Output the (X, Y) coordinate of the center of the cell containing the given text.  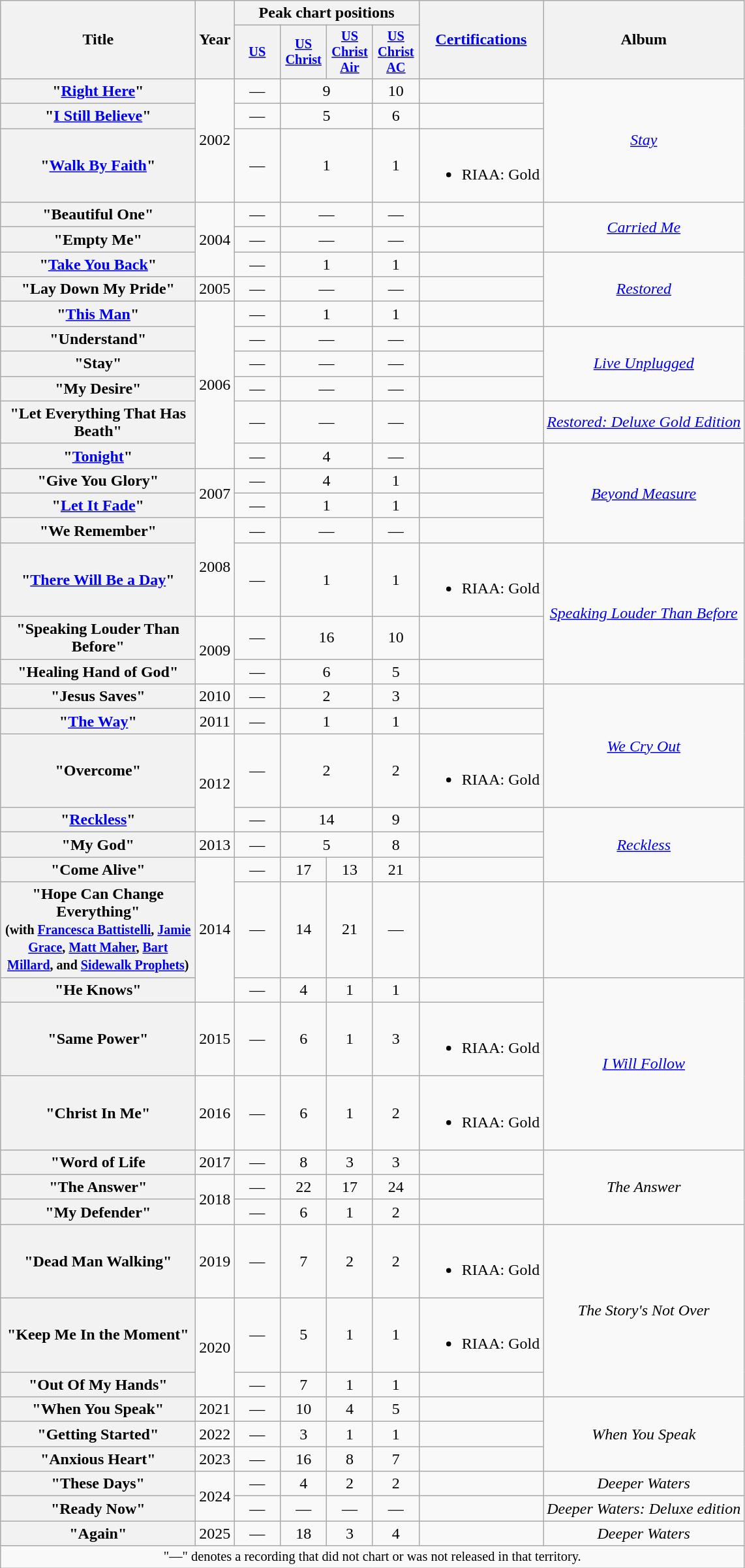
2023 (215, 1459)
18 (304, 1533)
"I Still Believe" (98, 116)
"Jesus Saves" (98, 697)
"There Will Be a Day" (98, 580)
2020 (215, 1347)
Title (98, 40)
Speaking Louder Than Before (644, 613)
Restored (644, 289)
"Understand" (98, 339)
"Keep Me In the Moment" (98, 1336)
Stay (644, 140)
2010 (215, 697)
2024 (215, 1496)
Peak chart positions (326, 13)
"Reckless" (98, 820)
Year (215, 40)
"He Knows" (98, 990)
Live Unplugged (644, 364)
Deeper Waters: Deluxe edition (644, 1509)
13 (350, 870)
2022 (215, 1434)
2025 (215, 1533)
When You Speak (644, 1434)
24 (395, 1187)
2017 (215, 1162)
2018 (215, 1199)
"We Remember" (98, 530)
"Speaking Louder Than Before" (98, 638)
"Out Of My Hands" (98, 1385)
The Story's Not Over (644, 1310)
Carried Me (644, 227)
We Cry Out (644, 745)
"Christ In Me" (98, 1112)
Certifications (481, 40)
Beyond Measure (644, 493)
"Word of Life (98, 1162)
"Again" (98, 1533)
"Let It Fade" (98, 505)
2011 (215, 721)
"Getting Started" (98, 1434)
"Beautiful One" (98, 215)
2016 (215, 1112)
USChristAC (395, 52)
"Right Here" (98, 91)
"Same Power" (98, 1039)
"Healing Hand of God" (98, 672)
"Overcome" (98, 770)
"My Desire" (98, 388)
US (257, 52)
22 (304, 1187)
"The Way" (98, 721)
The Answer (644, 1187)
"Stay" (98, 364)
2004 (215, 240)
"Hope Can Change Everything"(with Francesca Battistelli, Jamie Grace, Matt Maher, Bart Millard, and Sidewalk Prophets) (98, 930)
"Let Everything That Has Beath" (98, 422)
2021 (215, 1409)
"Take You Back" (98, 264)
"—" denotes a recording that did not chart or was not released in that territory. (372, 1557)
2012 (215, 783)
"Anxious Heart" (98, 1459)
"Ready Now" (98, 1509)
"This Man" (98, 314)
2007 (215, 493)
"The Answer" (98, 1187)
"My Defender" (98, 1212)
"Lay Down My Pride" (98, 289)
"Come Alive" (98, 870)
Restored: Deluxe Gold Edition (644, 422)
2006 (215, 385)
"Tonight" (98, 456)
"When You Speak" (98, 1409)
2005 (215, 289)
2009 (215, 650)
Album (644, 40)
USChrist (304, 52)
USChristAir (350, 52)
2008 (215, 567)
I Will Follow (644, 1063)
"Dead Man Walking" (98, 1261)
2015 (215, 1039)
2014 (215, 930)
2002 (215, 140)
"Give You Glory" (98, 480)
"My God" (98, 845)
"These Days" (98, 1484)
"Empty Me" (98, 240)
"Walk By Faith" (98, 166)
2019 (215, 1261)
Reckless (644, 845)
2013 (215, 845)
